Capture the cell that displays the provided text and extract its [X, Y] central coordinate. 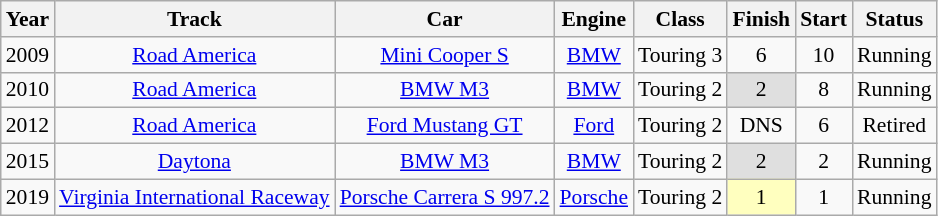
Track [194, 19]
8 [824, 90]
Virginia International Raceway [194, 197]
2019 [28, 197]
Ford Mustang GT [445, 126]
2009 [28, 55]
DNS [761, 126]
Class [680, 19]
Finish [761, 19]
Touring 3 [680, 55]
Retired [894, 126]
Start [824, 19]
2015 [28, 162]
Mini Cooper S [445, 55]
Engine [594, 19]
Porsche [594, 197]
Ford [594, 126]
2010 [28, 90]
Daytona [194, 162]
10 [824, 55]
Car [445, 19]
2012 [28, 126]
Status [894, 19]
Year [28, 19]
Porsche Carrera S 997.2 [445, 197]
